Determine the (X, Y) coordinate at the center of the cell enclosing the given text.  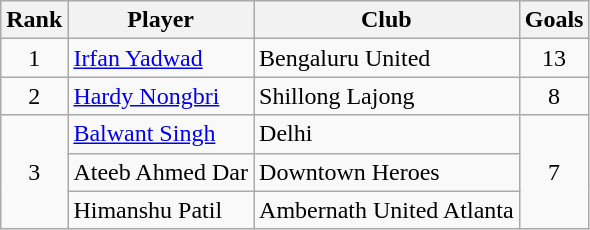
8 (554, 96)
Himanshu Patil (161, 210)
Club (387, 20)
Downtown Heroes (387, 172)
3 (34, 172)
1 (34, 58)
Ateeb Ahmed Dar (161, 172)
Rank (34, 20)
Player (161, 20)
13 (554, 58)
7 (554, 172)
Balwant Singh (161, 134)
Irfan Yadwad (161, 58)
Shillong Lajong (387, 96)
Ambernath United Atlanta (387, 210)
2 (34, 96)
Hardy Nongbri (161, 96)
Delhi (387, 134)
Goals (554, 20)
Bengaluru United (387, 58)
